Provide the (x, y) coordinate of the cell's center where the given text is located.  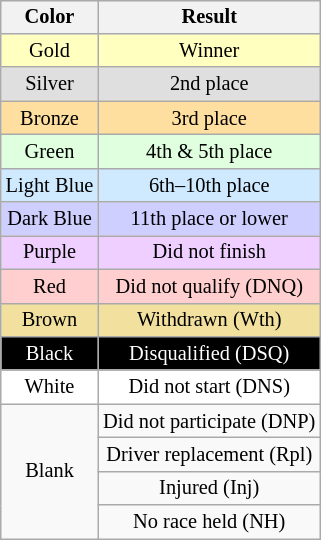
Did not start (DNS) (209, 387)
3rd place (209, 118)
Did not qualify (DNQ) (209, 286)
11th place or lower (209, 219)
White (50, 387)
Blank (50, 472)
Result (209, 17)
Color (50, 17)
Brown (50, 320)
Black (50, 354)
Driver replacement (Rpl) (209, 455)
Green (50, 152)
Bronze (50, 118)
Silver (50, 84)
Did not participate (DNP) (209, 421)
Winner (209, 51)
2nd place (209, 84)
Dark Blue (50, 219)
Withdrawn (Wth) (209, 320)
4th & 5th place (209, 152)
Light Blue (50, 185)
Red (50, 286)
Injured (Inj) (209, 488)
6th–10th place (209, 185)
Disqualified (DSQ) (209, 354)
Purple (50, 253)
Did not finish (209, 253)
No race held (NH) (209, 522)
Gold (50, 51)
